Pinpoint the cell where the given text exists, returning its [x, y] midpoint coordinate. 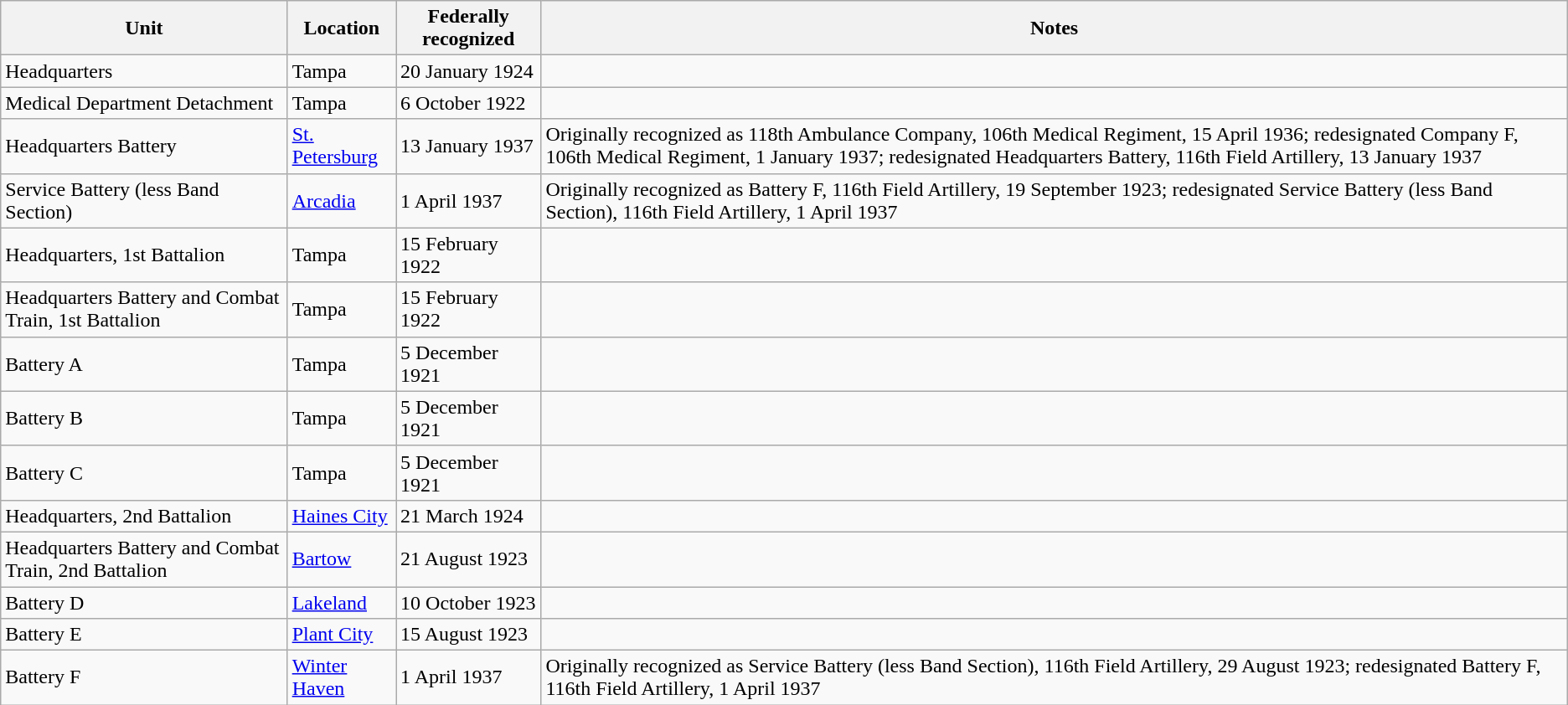
Battery A [144, 363]
Battery B [144, 419]
Headquarters, 2nd Battalion [144, 516]
10 October 1923 [469, 602]
6 October 1922 [469, 103]
Headquarters Battery and Combat Train, 1st Battalion [144, 310]
Arcadia [342, 201]
Service Battery (less Band Section) [144, 201]
Headquarters Battery and Combat Train, 2nd Battalion [144, 559]
St. Petersburg [342, 146]
13 January 1937 [469, 146]
21 August 1923 [469, 559]
Notes [1054, 28]
20 January 1924 [469, 71]
Haines City [342, 516]
Battery E [144, 635]
Headquarters [144, 71]
Winter Haven [342, 678]
Medical Department Detachment [144, 103]
Battery F [144, 678]
15 August 1923 [469, 635]
Bartow [342, 559]
Location [342, 28]
21 March 1924 [469, 516]
Battery D [144, 602]
Unit [144, 28]
Federally recognized [469, 28]
Lakeland [342, 602]
Headquarters Battery [144, 146]
Battery C [144, 472]
Plant City [342, 635]
Headquarters, 1st Battalion [144, 255]
